Return the (x, y) coordinate for the center point of the cell that contains the specified text.  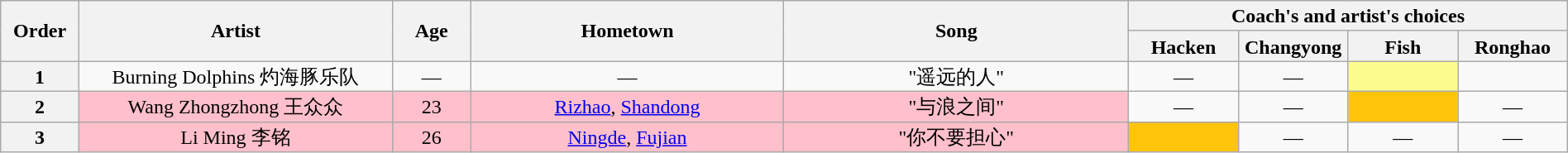
"你不要担心" (956, 137)
Rizhao, Shandong (627, 106)
Coach's and artist's choices (1348, 17)
Ningde, Fujian (627, 137)
23 (432, 106)
26 (432, 137)
Age (432, 31)
Wang Zhongzhong 王众众 (235, 106)
1 (40, 76)
Hometown (627, 31)
Order (40, 31)
Changyong (1293, 46)
Ronghao (1513, 46)
"遥远的人" (956, 76)
3 (40, 137)
Fish (1403, 46)
Li Ming 李铭 (235, 137)
Hacken (1184, 46)
Burning Dolphins 灼海豚乐队 (235, 76)
Song (956, 31)
Artist (235, 31)
"与浪之间" (956, 106)
2 (40, 106)
